From the cell containing the given text, extract its center point as (x, y) coordinate. 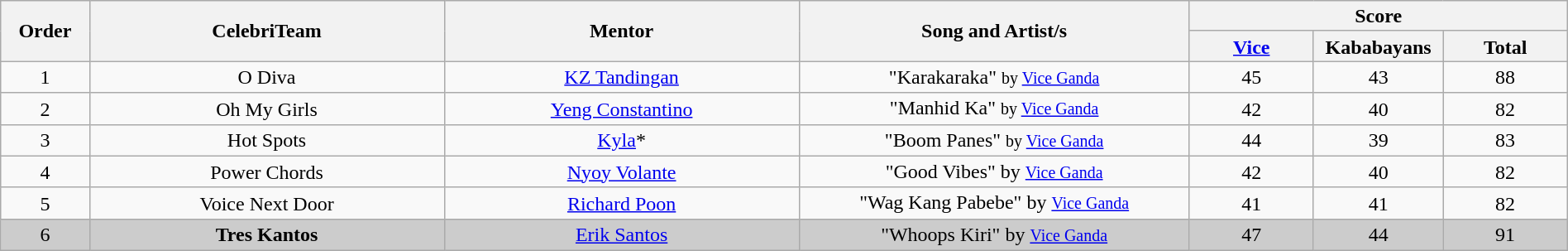
Total (1505, 46)
"Boom Panes" by Vice Ganda (994, 140)
Yeng Constantino (622, 109)
Kyla* (622, 140)
Hot Spots (266, 140)
"Whoops Kiri" by Vice Ganda (994, 234)
CelebriTeam (266, 31)
88 (1505, 77)
3 (45, 140)
"Wag Kang Pabebe" by Vice Ganda (994, 203)
83 (1505, 140)
91 (1505, 234)
2 (45, 109)
Erik Santos (622, 234)
Order (45, 31)
Vice (1251, 46)
O Diva (266, 77)
Tres Kantos (266, 234)
Richard Poon (622, 203)
Kababayans (1378, 46)
"Karakaraka" by Vice Ganda (994, 77)
Mentor (622, 31)
"Good Vibes" by Vice Ganda (994, 171)
45 (1251, 77)
43 (1378, 77)
39 (1378, 140)
1 (45, 77)
Score (1378, 17)
Song and Artist/s (994, 31)
Oh My Girls (266, 109)
"Manhid Ka" by Vice Ganda (994, 109)
4 (45, 171)
KZ Tandingan (622, 77)
Nyoy Volante (622, 171)
47 (1251, 234)
6 (45, 234)
Voice Next Door (266, 203)
Power Chords (266, 171)
5 (45, 203)
